Detect which cell encompasses the target text, then output its (X, Y) center coordinate. 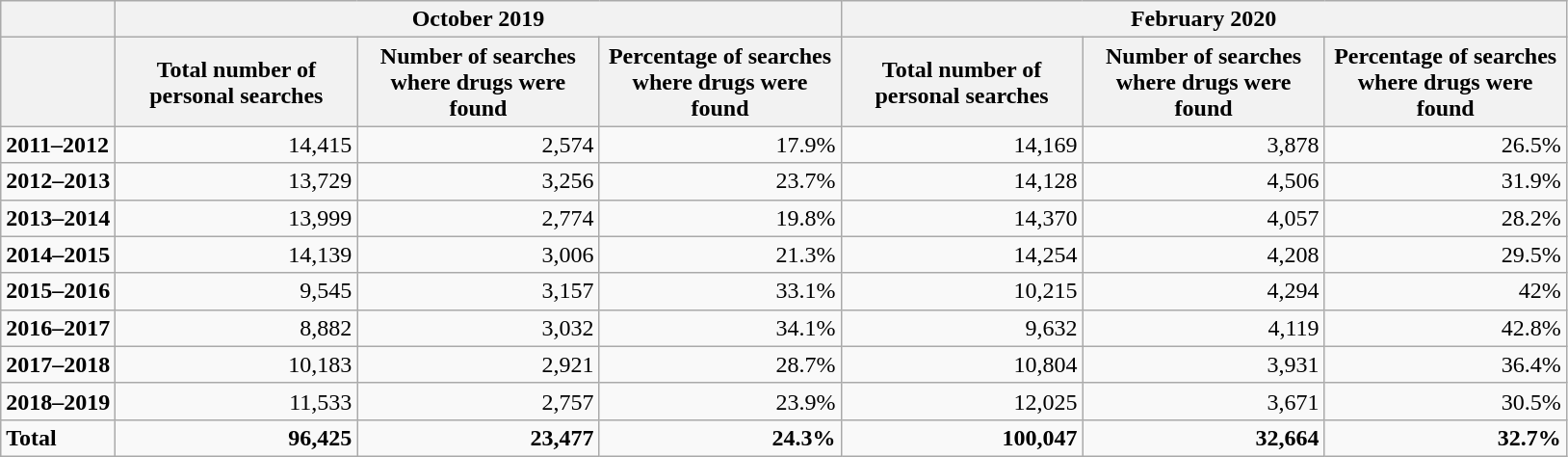
14,139 (237, 255)
3,006 (478, 255)
4,119 (1204, 328)
2,921 (478, 364)
29.5% (1445, 255)
13,999 (237, 218)
3,032 (478, 328)
33.1% (720, 291)
2,574 (478, 145)
9,632 (961, 328)
36.4% (1445, 364)
24.3% (720, 438)
2011–2012 (58, 145)
3,671 (1204, 401)
9,545 (237, 291)
4,057 (1204, 218)
13,729 (237, 181)
3,256 (478, 181)
2014–2015 (58, 255)
31.9% (1445, 181)
4,294 (1204, 291)
32.7% (1445, 438)
21.3% (720, 255)
10,215 (961, 291)
23,477 (478, 438)
28.2% (1445, 218)
42% (1445, 291)
14,370 (961, 218)
2,757 (478, 401)
32,664 (1204, 438)
Total (58, 438)
14,254 (961, 255)
October 2019 (478, 19)
2012–2013 (58, 181)
4,208 (1204, 255)
2018–2019 (58, 401)
3,157 (478, 291)
19.8% (720, 218)
2013–2014 (58, 218)
12,025 (961, 401)
3,878 (1204, 145)
26.5% (1445, 145)
17.9% (720, 145)
23.7% (720, 181)
2017–2018 (58, 364)
8,882 (237, 328)
14,128 (961, 181)
14,415 (237, 145)
23.9% (720, 401)
10,183 (237, 364)
11,533 (237, 401)
28.7% (720, 364)
100,047 (961, 438)
14,169 (961, 145)
February 2020 (1204, 19)
34.1% (720, 328)
2015–2016 (58, 291)
10,804 (961, 364)
2016–2017 (58, 328)
4,506 (1204, 181)
42.8% (1445, 328)
2,774 (478, 218)
3,931 (1204, 364)
30.5% (1445, 401)
96,425 (237, 438)
